Output the (X, Y) coordinate of the center of the cell containing the given text.  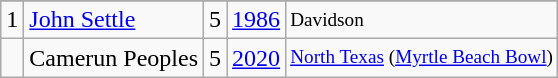
1 (12, 20)
Davidson (422, 20)
Camerun Peoples (114, 58)
John Settle (114, 20)
2020 (256, 58)
1986 (256, 20)
North Texas (Myrtle Beach Bowl) (422, 58)
